From the cell containing the given text, extract its center point as (x, y) coordinate. 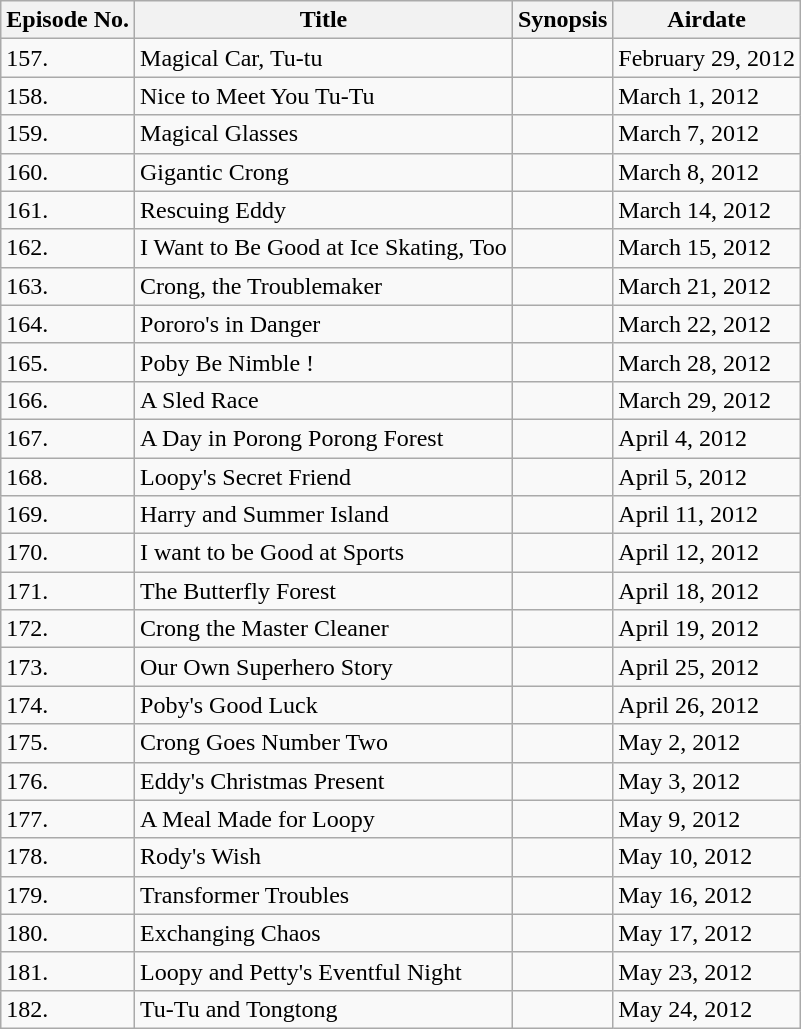
April 5, 2012 (707, 477)
Magical Glasses (324, 134)
Pororo's in Danger (324, 324)
Poby's Good Luck (324, 705)
179. (68, 895)
A Meal Made for Loopy (324, 819)
178. (68, 857)
181. (68, 971)
Synopsis (562, 20)
167. (68, 438)
March 15, 2012 (707, 248)
March 21, 2012 (707, 286)
169. (68, 515)
161. (68, 210)
175. (68, 743)
168. (68, 477)
March 29, 2012 (707, 400)
Crong, the Troublemaker (324, 286)
April 18, 2012 (707, 591)
173. (68, 667)
Magical Car, Tu-tu (324, 58)
Airdate (707, 20)
May 23, 2012 (707, 971)
157. (68, 58)
162. (68, 248)
Transformer Troubles (324, 895)
171. (68, 591)
163. (68, 286)
Loopy's Secret Friend (324, 477)
May 17, 2012 (707, 933)
Crong the Master Cleaner (324, 629)
March 22, 2012 (707, 324)
Episode No. (68, 20)
Eddy's Christmas Present (324, 781)
159. (68, 134)
Our Own Superhero Story (324, 667)
April 11, 2012 (707, 515)
May 10, 2012 (707, 857)
177. (68, 819)
Harry and Summer Island (324, 515)
174. (68, 705)
170. (68, 553)
Poby Be Nimble ! (324, 362)
April 19, 2012 (707, 629)
182. (68, 1009)
Loopy and Petty's Eventful Night (324, 971)
April 26, 2012 (707, 705)
160. (68, 172)
I Want to Be Good at Ice Skating, Too (324, 248)
Crong Goes Number Two (324, 743)
March 28, 2012 (707, 362)
March 1, 2012 (707, 96)
March 14, 2012 (707, 210)
Title (324, 20)
164. (68, 324)
May 9, 2012 (707, 819)
February 29, 2012 (707, 58)
166. (68, 400)
165. (68, 362)
180. (68, 933)
Tu-Tu and Tongtong (324, 1009)
May 2, 2012 (707, 743)
The Butterfly Forest (324, 591)
May 16, 2012 (707, 895)
A Day in Porong Porong Forest (324, 438)
Gigantic Crong (324, 172)
Rescuing Eddy (324, 210)
158. (68, 96)
Nice to Meet You Tu-Tu (324, 96)
Exchanging Chaos (324, 933)
April 12, 2012 (707, 553)
May 24, 2012 (707, 1009)
I want to be Good at Sports (324, 553)
April 4, 2012 (707, 438)
May 3, 2012 (707, 781)
A Sled Race (324, 400)
Rody's Wish (324, 857)
176. (68, 781)
March 7, 2012 (707, 134)
April 25, 2012 (707, 667)
March 8, 2012 (707, 172)
172. (68, 629)
